Find where the given text appears and provide that cell's center as (x, y) coordinate. 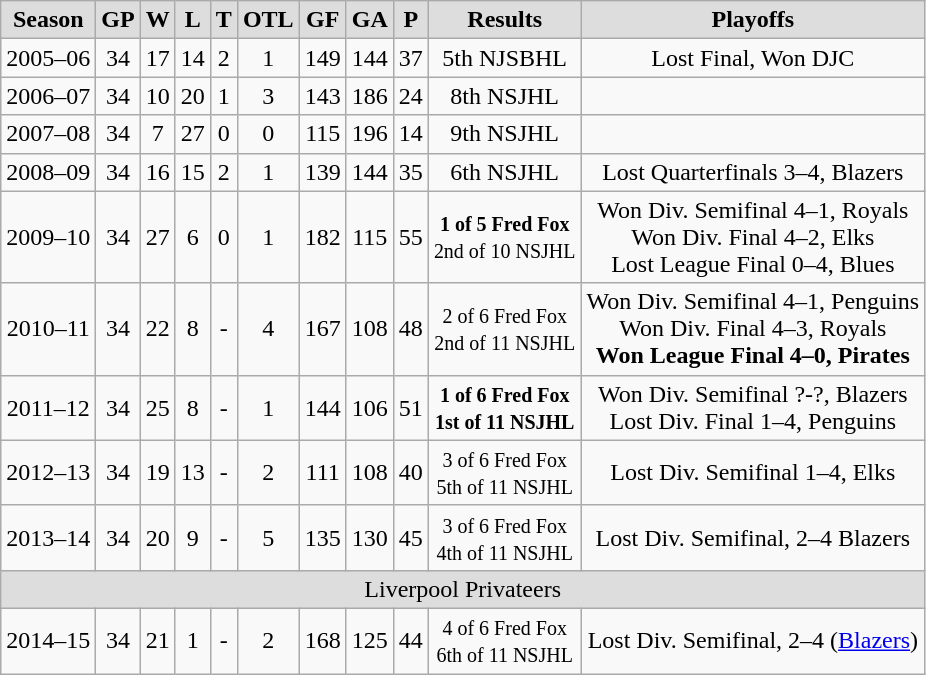
W (158, 20)
45 (410, 538)
139 (322, 172)
2010–11 (48, 329)
51 (410, 408)
40 (410, 472)
55 (410, 237)
3 of 6 Fred Fox5th of 11 NSJHL (504, 472)
13 (192, 472)
2008–09 (48, 172)
L (192, 20)
1 of 6 Fred Fox1st of 11 NSJHL (504, 408)
GP (118, 20)
35 (410, 172)
Lost Quarterfinals 3–4, Blazers (753, 172)
Season (48, 20)
Lost Final, Won DJC (753, 58)
182 (322, 237)
5 (268, 538)
16 (158, 172)
GA (370, 20)
Won Div. Semifinal ?-?, Blazers Lost Div. Final 1–4, Penguins (753, 408)
196 (370, 134)
Lost Div. Semifinal, 2–4 Blazers (753, 538)
2006–07 (48, 96)
9 (192, 538)
2014–15 (48, 640)
P (410, 20)
T (224, 20)
7 (158, 134)
17 (158, 58)
168 (322, 640)
9th NSJHL (504, 134)
2007–08 (48, 134)
44 (410, 640)
2011–12 (48, 408)
143 (322, 96)
4 (268, 329)
OTL (268, 20)
Playoffs (753, 20)
2013–14 (48, 538)
106 (370, 408)
125 (370, 640)
167 (322, 329)
Results (504, 20)
22 (158, 329)
135 (322, 538)
6th NSJHL (504, 172)
1 of 5 Fred Fox2nd of 10 NSJHL (504, 237)
19 (158, 472)
Lost Div. Semifinal 1–4, Elks (753, 472)
25 (158, 408)
48 (410, 329)
GF (322, 20)
37 (410, 58)
130 (370, 538)
10 (158, 96)
2 of 6 Fred Fox2nd of 11 NSJHL (504, 329)
5th NJSBHL (504, 58)
186 (370, 96)
149 (322, 58)
Won Div. Semifinal 4–1, Penguins Won Div. Final 4–3, RoyalsWon League Final 4–0, Pirates (753, 329)
Liverpool Privateers (463, 589)
111 (322, 472)
6 (192, 237)
15 (192, 172)
3 of 6 Fred Fox4th of 11 NSJHL (504, 538)
8th NSJHL (504, 96)
21 (158, 640)
2012–13 (48, 472)
3 (268, 96)
2009–10 (48, 237)
24 (410, 96)
Won Div. Semifinal 4–1, Royals Won Div. Final 4–2, ElksLost League Final 0–4, Blues (753, 237)
Lost Div. Semifinal, 2–4 (Blazers) (753, 640)
2005–06 (48, 58)
4 of 6 Fred Fox6th of 11 NSJHL (504, 640)
